Pinpoint the cell where the given text exists, returning its [x, y] midpoint coordinate. 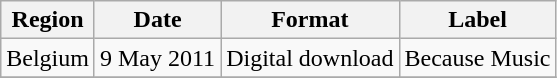
Date [157, 20]
Belgium [48, 58]
Format [310, 20]
Label [478, 20]
9 May 2011 [157, 58]
Digital download [310, 58]
Because Music [478, 58]
Region [48, 20]
